Output the (x, y) coordinate of the center of the cell containing the given text.  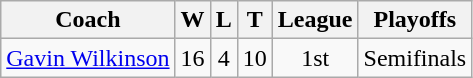
T (254, 20)
Playoffs (415, 20)
W (192, 20)
L (224, 20)
1st (315, 58)
League (315, 20)
4 (224, 58)
Gavin Wilkinson (88, 58)
Coach (88, 20)
10 (254, 58)
16 (192, 58)
Semifinals (415, 58)
